Pinpoint the cell where the given text exists, returning its (X, Y) midpoint coordinate. 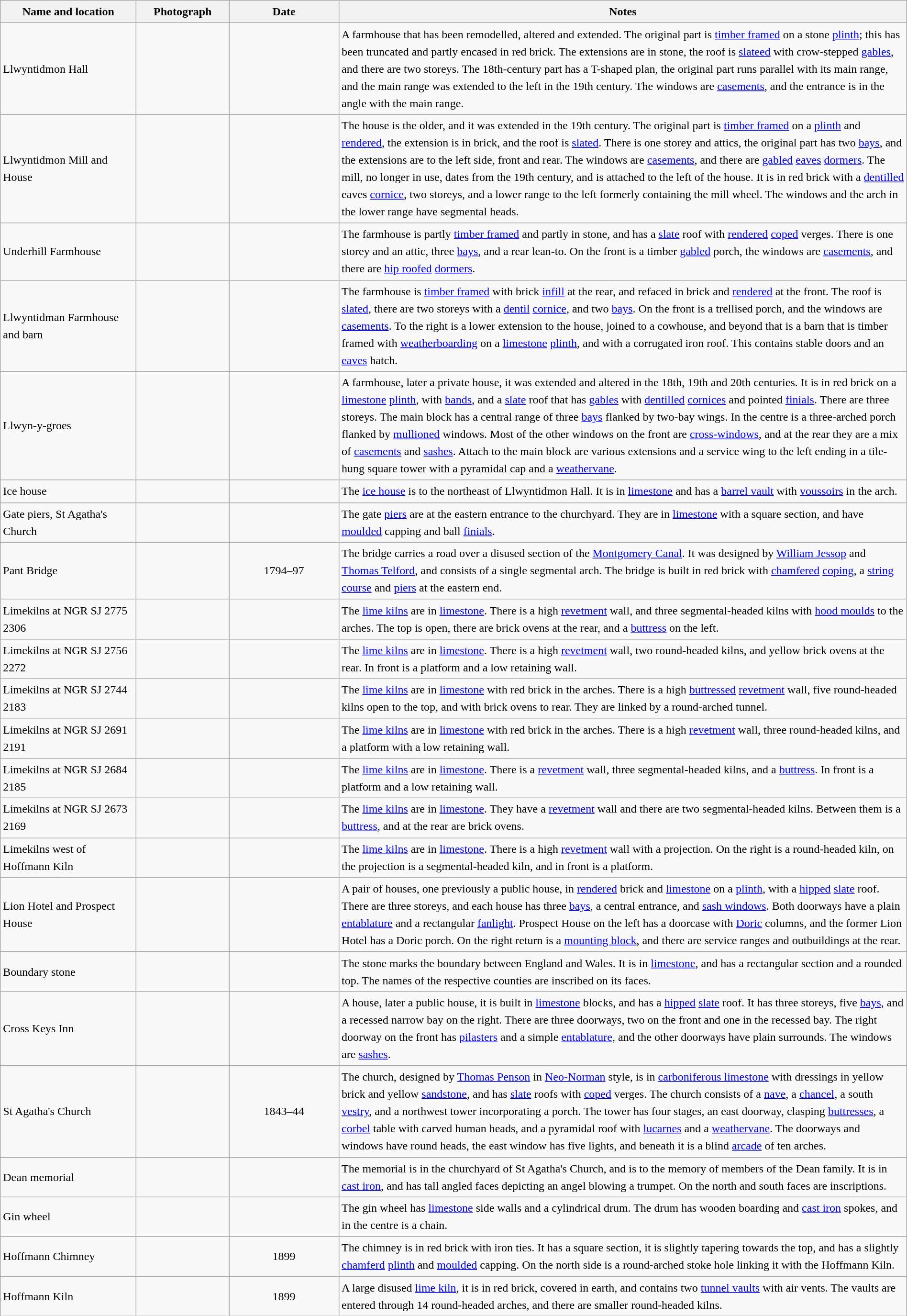
Notes (623, 11)
1843–44 (284, 1111)
Lion Hotel and Prospect House (68, 915)
Gin wheel (68, 1216)
Date (284, 11)
Limekilns at NGR SJ 2684 2185 (68, 778)
Ice house (68, 491)
Underhill Farmhouse (68, 252)
Llwyntidmon Hall (68, 69)
Hoffmann Kiln (68, 1296)
Pant Bridge (68, 570)
The gin wheel has limestone side walls and a cylindrical drum. The drum has wooden boarding and cast iron spokes, and in the centre is a chain. (623, 1216)
Gate piers, St Agatha's Church (68, 523)
Dean memorial (68, 1177)
Limekilns at NGR SJ 2775 2306 (68, 619)
Photograph (183, 11)
The ice house is to the northeast of Llwyntidmon Hall. It is in limestone and has a barrel vault with voussoirs in the arch. (623, 491)
St Agatha's Church (68, 1111)
Boundary stone (68, 971)
Hoffmann Chimney (68, 1257)
Llwyntidman Farmhouse and barn (68, 325)
Limekilns west of Hoffmann Kiln (68, 858)
Limekilns at NGR SJ 2744 2183 (68, 699)
Limekilns at NGR SJ 2691 2191 (68, 739)
Name and location (68, 11)
1794–97 (284, 570)
The gate piers are at the eastern entrance to the churchyard. They are in limestone with a square section, and have moulded capping and ball finials. (623, 523)
Llwyn-y-groes (68, 426)
Llwyntidmon Mill and House (68, 168)
Limekilns at NGR SJ 2756 2272 (68, 658)
Cross Keys Inn (68, 1029)
Limekilns at NGR SJ 2673 2169 (68, 818)
